From the cell containing the given text, extract its center point as [X, Y] coordinate. 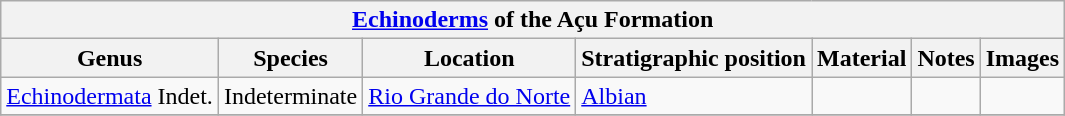
Genus [110, 58]
Notes [946, 58]
Species [290, 58]
Stratigraphic position [694, 58]
Location [470, 58]
Albian [694, 96]
Indeterminate [290, 96]
Echinodermata Indet. [110, 96]
Echinoderms of the Açu Formation [533, 20]
Rio Grande do Norte [470, 96]
Material [862, 58]
Images [1022, 58]
